Locate the cell with the specified text and output its [X, Y] center coordinate. 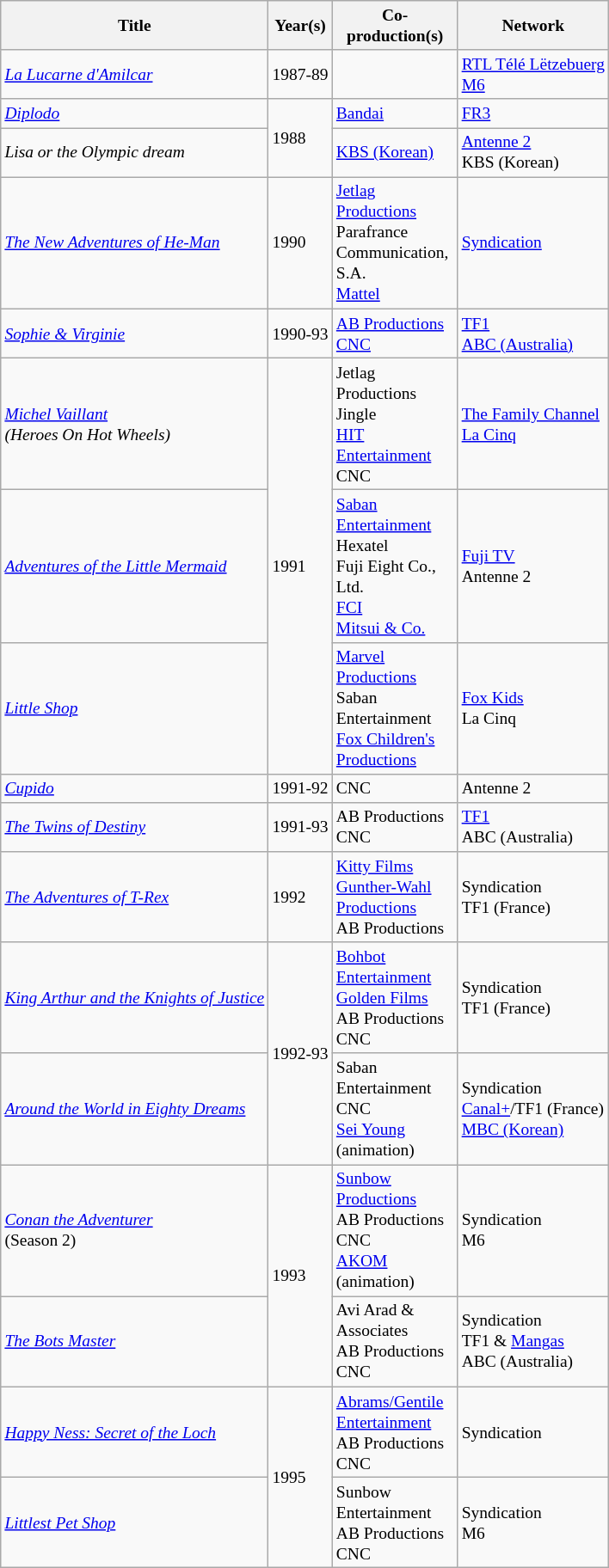
The Adventures of T-Rex [134, 897]
Little Shop [134, 708]
Adventures of the Little Mermaid [134, 566]
The Bots Master [134, 1341]
1991-92 [300, 787]
La Lucarne d'Amilcar [134, 74]
SyndicationCanal+/TF1 (France)MBC (Korean) [533, 1109]
Jetlag ProductionsParafrance Communication, S.A.Mattel [395, 242]
1990 [300, 242]
Sunbow ProductionsAB ProductionsCNCAKOM (animation) [395, 1231]
Network [533, 26]
RTL Télé LëtzebuergM6 [533, 74]
Saban EntertainmentCNCSei Young (animation) [395, 1109]
1987-89 [300, 74]
Antenne 2 [533, 787]
1988 [300, 138]
King Arthur and the Knights of Justice [134, 997]
Kitty FilmsGunther-Wahl ProductionsAB Productions [395, 897]
Title [134, 26]
FR3 [533, 113]
Bandai [395, 113]
The Twins of Destiny [134, 827]
Around the World in Eighty Dreams [134, 1109]
1991-93 [300, 827]
Diplodo [134, 113]
Michel Vaillant(Heroes On Hot Wheels) [134, 423]
Bohbot EntertainmentGolden FilmsAB ProductionsCNC [395, 997]
Antenne 2KBS (Korean) [533, 153]
Fuji TVAntenne 2 [533, 566]
Marvel ProductionsSaban EntertainmentFox Children's Productions [395, 708]
1991 [300, 566]
1993 [300, 1276]
Avi Arad & AssociatesAB ProductionsCNC [395, 1341]
1992 [300, 897]
KBS (Korean) [395, 153]
SyndicationTF1 & MangasABC (Australia) [533, 1341]
Co-production(s) [395, 26]
Lisa or the Olympic dream [134, 153]
Abrams/Gentile EntertainmentAB ProductionsCNC [395, 1432]
The Family ChannelLa Cinq [533, 423]
Fox KidsLa Cinq [533, 708]
Littlest Pet Shop [134, 1523]
Jetlag ProductionsJingleHIT EntertainmentCNC [395, 423]
CNC [395, 787]
1995 [300, 1477]
Sunbow EntertainmentAB ProductionsCNC [395, 1523]
Conan the Adventurer(Season 2) [134, 1231]
Sophie & Virginie [134, 334]
The New Adventures of He-Man [134, 242]
Cupido [134, 787]
1990-93 [300, 334]
Happy Ness: Secret of the Loch [134, 1432]
1992-93 [300, 1054]
Year(s) [300, 26]
Saban EntertainmentHexatelFuji Eight Co., Ltd.FCIMitsui & Co. [395, 566]
